Locate the cell with the specified text and output its (X, Y) center coordinate. 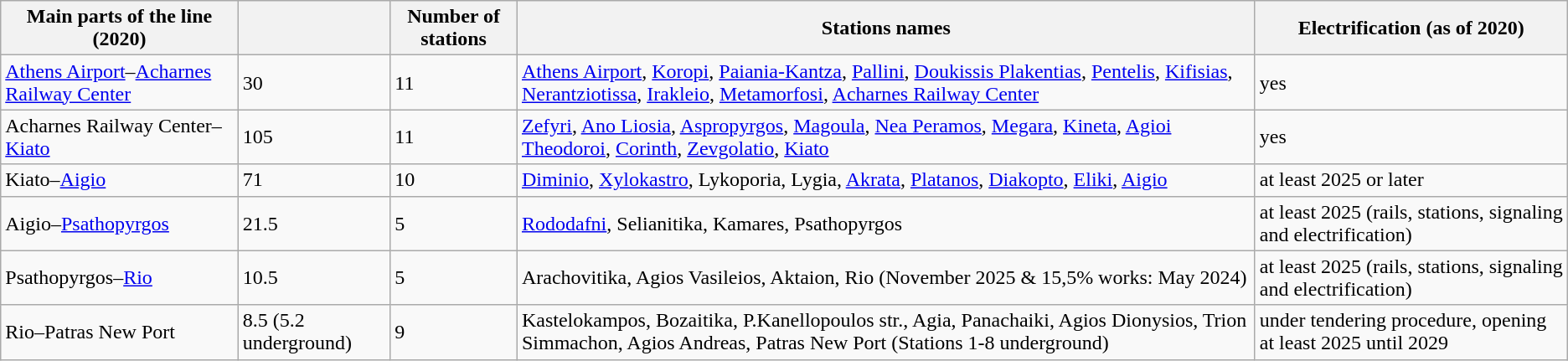
10 (454, 180)
30 (314, 82)
105 (314, 137)
under tendering procedure, opening at least 2025 until 2029 (1411, 332)
Aigio–Psathopyrgos (119, 223)
Psathopyrgos–Rio (119, 278)
Zefyri, Ano Liosia, Aspropyrgos, Magoula, Nea Peramos, Megara, Kineta, Agioi Theodoroi, Corinth, Zevgolatio, Kiato (886, 137)
21.5 (314, 223)
9 (454, 332)
Athens Airport–Acharnes Railway Center (119, 82)
Rododafni, Selianitika, Kamares, Psathopyrgos (886, 223)
at least 2025 or later (1411, 180)
Rio–Patras New Port (119, 332)
Arachovitika, Agios Vasileios, Aktaion, Rio (November 2025 & 15,5% works: May 2024) (886, 278)
Stations names (886, 28)
Electrification (as of 2020) (1411, 28)
8.5 (5.2 underground) (314, 332)
10.5 (314, 278)
71 (314, 180)
Main parts of the line (2020) (119, 28)
Kiato–Aigio (119, 180)
Number of stations (454, 28)
Diminio, Xylokastro, Lykoporia, Lygia, Akrata, Platanos, Diakopto, Eliki, Aigio (886, 180)
Acharnes Railway Center–Kiato (119, 137)
